Pinpoint the cell where the given text exists, returning its (X, Y) midpoint coordinate. 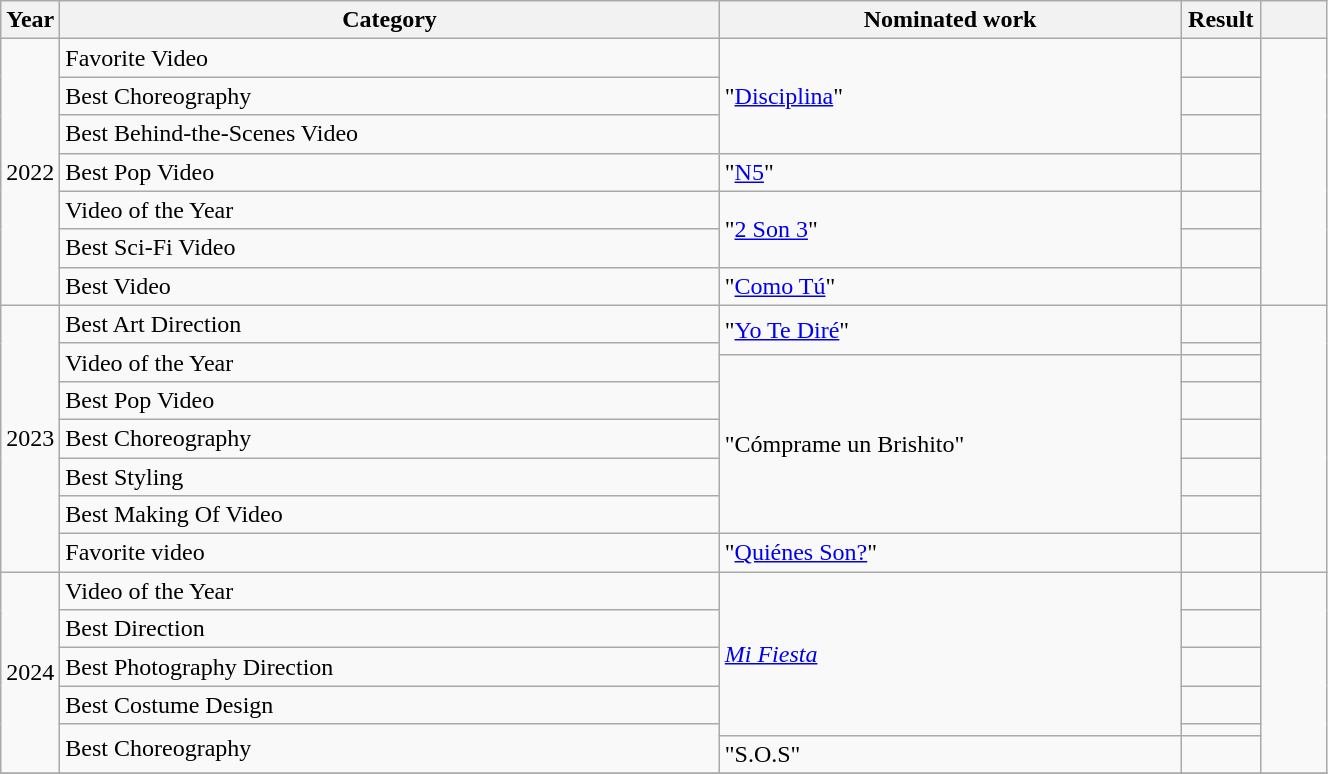
Best Sci-Fi Video (390, 248)
"Quiénes Son?" (950, 553)
Best Styling (390, 477)
Best Video (390, 286)
"Cómprame un Brishito" (950, 444)
2023 (30, 438)
2022 (30, 172)
"2 Son 3" (950, 229)
Category (390, 20)
"Yo Te Diré" (950, 330)
Best Art Direction (390, 324)
Mi Fiesta (950, 654)
"Como Tú" (950, 286)
Result (1221, 20)
Favorite Video (390, 58)
Best Direction (390, 629)
Best Costume Design (390, 705)
"Disciplina" (950, 96)
Favorite video (390, 553)
"N5" (950, 172)
"S.O.S" (950, 754)
Nominated work (950, 20)
Best Making Of Video (390, 515)
Best Photography Direction (390, 667)
Best Behind-the-Scenes Video (390, 134)
Year (30, 20)
2024 (30, 672)
